Locate the cell with the specified text and output its [X, Y] center coordinate. 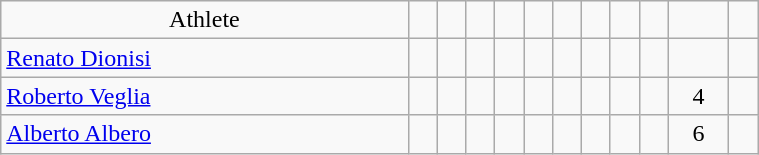
Athlete [204, 20]
Roberto Veglia [204, 96]
Alberto Albero [204, 134]
6 [698, 134]
4 [698, 96]
Renato Dionisi [204, 58]
